Scan for the cell matching the given text and deliver its [x, y] coordinate at center. 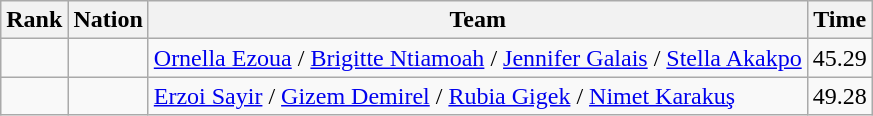
Team [478, 20]
Erzoi Sayir / Gizem Demirel / Rubia Gigek / Nimet Karakuş [478, 96]
Time [840, 20]
Ornella Ezoua / Brigitte Ntiamoah / Jennifer Galais / Stella Akakpo [478, 58]
49.28 [840, 96]
45.29 [840, 58]
Nation [108, 20]
Rank [34, 20]
